Detect which cell encompasses the target text, then output its [x, y] center coordinate. 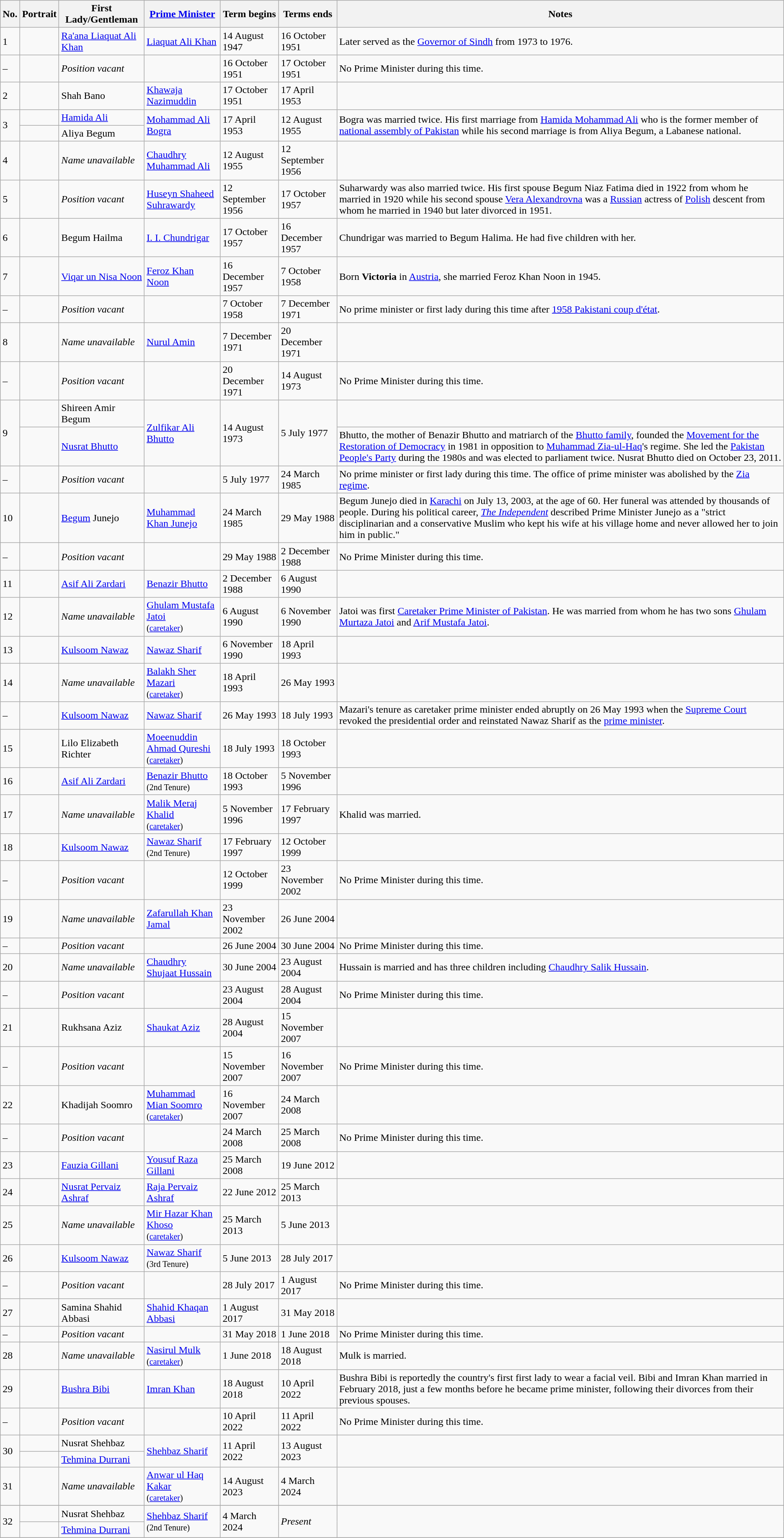
Benazir Bhutto(2nd Tenure) [183, 781]
Nurul Amin [183, 342]
Viqar un Nisa Noon [102, 276]
14 August 2023 [250, 1486]
Begum Hailma [102, 238]
Hussain is married and has three children including Chaudhry Salik Hussain. [560, 968]
Hamida Ali [102, 117]
Bushra Bibi [102, 1388]
29 [10, 1388]
Nasirul Mulk(caretaker) [183, 1356]
18 [10, 847]
Aliya Begum [102, 133]
Malik Meraj Khalid(caretaker) [183, 814]
Nusrat Bhutto [102, 447]
Muhammad Mian Soomro(caretaker) [183, 1105]
Fauzia Gillani [102, 1165]
3 [10, 125]
22 June 2012 [250, 1192]
Chaudhry Muhammad Ali [183, 160]
20 [10, 968]
27 [10, 1312]
Zulfikar Ali Bhutto [183, 433]
14 August 1947 [250, 41]
4 [10, 160]
6 [10, 238]
Notes [560, 14]
Mir Hazar Khan Khoso(caretaker) [183, 1225]
19 June 2012 [307, 1165]
Moeenuddin Ahmad Qureshi(caretaker) [183, 748]
7 [10, 276]
Khawaja Nazimuddin [183, 96]
1 [10, 41]
Benazir Bhutto [183, 584]
Feroz Khan Noon [183, 276]
Muhammad Khan Junejo [183, 518]
Ra'ana Liaquat Ali Khan [102, 41]
Born Victoria in Austria, she married Feroz Khan Noon in 1945. [560, 276]
Imran Khan [183, 1388]
Shireen Amir Begum [102, 414]
Shah Bano [102, 96]
26 [10, 1258]
Nawaz Sharif(3rd Tenure) [183, 1258]
8 [10, 342]
9 [10, 433]
Chaudhry Shujaat Hussain [183, 968]
Raja Pervaiz Ashraf [183, 1192]
No. [10, 14]
No prime minister or first lady during this time. The office of prime minister was abolished by the Zia regime. [560, 479]
22 [10, 1105]
19 [10, 918]
5 [10, 199]
Begum Junejo [102, 518]
2 [10, 96]
Rukhsana Aziz [102, 1028]
No prime minister or first lady during this time after 1958 Pakistani coup d'état. [560, 309]
I. I. Chundrigar [183, 238]
Khalid was married. [560, 814]
Nawaz Sharif(2nd Tenure) [183, 847]
First Lady/Gentleman [102, 14]
21 [10, 1028]
32 [10, 1522]
23 [10, 1165]
14 [10, 682]
24 [10, 1192]
Mulk is married. [560, 1356]
Anwar ul Haq Kakar(caretaker) [183, 1486]
Shahid Khaqan Abbasi [183, 1312]
17 [10, 814]
31 [10, 1486]
25 [10, 1225]
12 [10, 617]
Samina Shahid Abbasi [102, 1312]
15 [10, 748]
28 [10, 1356]
Jatoi was first Caretaker Prime Minister of Pakistan. He was married from whom he has two sons Ghulam Murtaza Jatoi and Arif Mustafa Jatoi. [560, 617]
Shehbaz Sharif(2nd Tenure) [183, 1522]
Ghulam Mustafa Jatoi(caretaker) [183, 617]
Liaquat Ali Khan [183, 41]
Khadijah Soomro [102, 1105]
Present [307, 1522]
Balakh Sher Mazari(caretaker) [183, 682]
Nusrat Pervaiz Ashraf [102, 1192]
Zafarullah Khan Jamal [183, 918]
10 [10, 518]
16 [10, 781]
Later served as the Governor of Sindh from 1973 to 1976. [560, 41]
Mohammad Ali Bogra [183, 125]
13 August 2023 [307, 1451]
Shaukat Aziz [183, 1028]
Prime Minister [183, 14]
Terms ends [307, 14]
Lilo Elizabeth Richter [102, 748]
Portrait [39, 14]
Huseyn Shaheed Suhrawardy [183, 199]
11 [10, 584]
30 [10, 1451]
Yousuf Raza Gillani [183, 1165]
Chundrigar was married to Begum Halima. He had five children with her. [560, 238]
Term begins [250, 14]
Shehbaz Sharif [183, 1451]
13 [10, 649]
